Find where the given text appears and provide that cell's center as (x, y) coordinate. 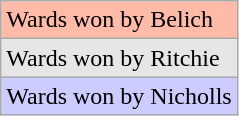
Wards won by Ritchie (119, 58)
Wards won by Nicholls (119, 96)
Wards won by Belich (119, 20)
